Identify which cell holds the provided text, then report its [X, Y] central coordinate. 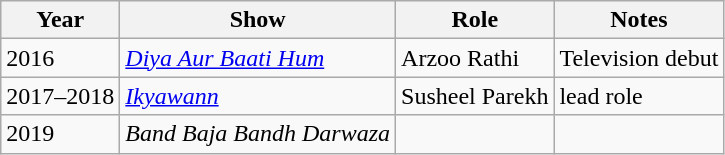
lead role [639, 96]
Susheel Parekh [475, 96]
Notes [639, 20]
Ikyawann [258, 96]
2019 [60, 134]
Role [475, 20]
Diya Aur Baati Hum [258, 58]
Year [60, 20]
Band Baja Bandh Darwaza [258, 134]
2016 [60, 58]
Arzoo Rathi [475, 58]
Show [258, 20]
Television debut [639, 58]
2017–2018 [60, 96]
